Find where the given text appears and provide that cell's center as (x, y) coordinate. 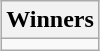
Winners (50, 20)
